Extract the [X, Y] coordinate from the center of the cell holding the provided text.  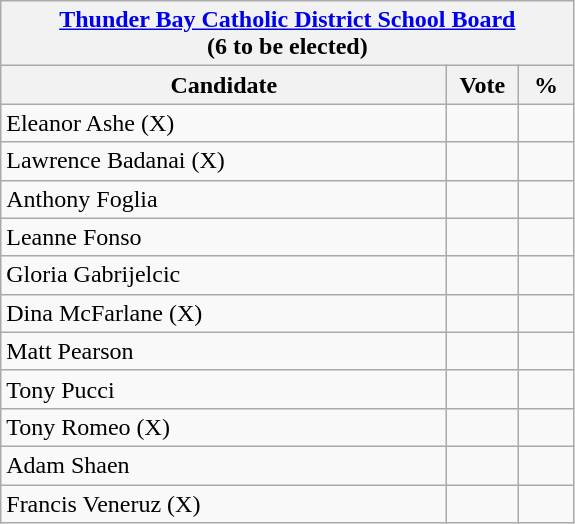
Eleanor Ashe (X) [224, 123]
Francis Veneruz (X) [224, 503]
Tony Romeo (X) [224, 427]
Leanne Fonso [224, 237]
Candidate [224, 85]
Vote [482, 85]
Gloria Gabrijelcic [224, 275]
% [546, 85]
Thunder Bay Catholic District School Board(6 to be elected) [288, 34]
Dina McFarlane (X) [224, 313]
Tony Pucci [224, 389]
Anthony Foglia [224, 199]
Lawrence Badanai (X) [224, 161]
Matt Pearson [224, 351]
Adam Shaen [224, 465]
